Determine the (x, y) coordinate at the center of the cell enclosing the given text.  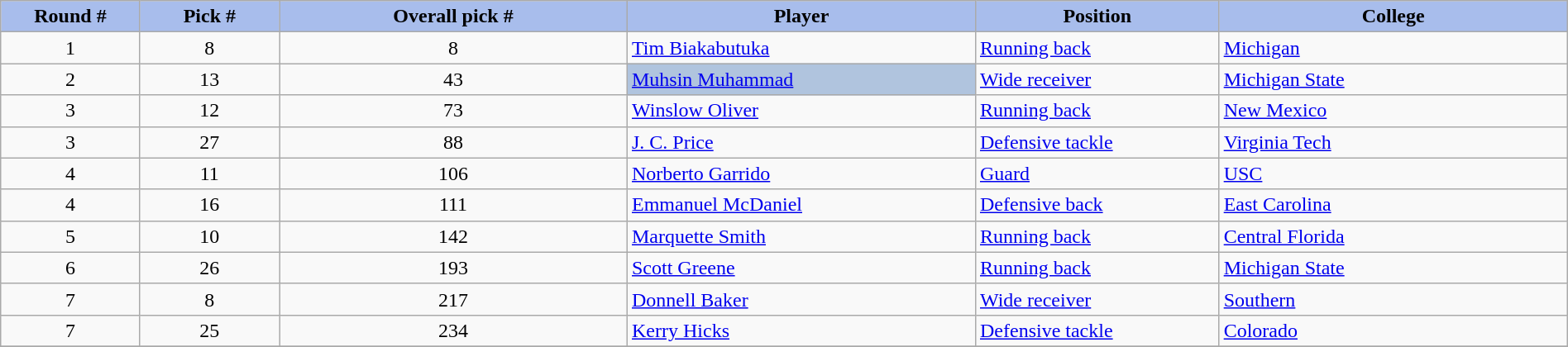
16 (209, 205)
Colorado (1393, 330)
Kerry Hicks (801, 330)
Marquette Smith (801, 236)
88 (453, 142)
234 (453, 330)
43 (453, 79)
25 (209, 330)
New Mexico (1393, 111)
Player (801, 17)
Defensive back (1097, 205)
Overall pick # (453, 17)
Position (1097, 17)
Central Florida (1393, 236)
12 (209, 111)
Round # (70, 17)
11 (209, 173)
142 (453, 236)
Scott Greene (801, 268)
2 (70, 79)
Pick # (209, 17)
Donnell Baker (801, 299)
East Carolina (1393, 205)
111 (453, 205)
1 (70, 48)
Virginia Tech (1393, 142)
Muhsin Muhammad (801, 79)
J. C. Price (801, 142)
73 (453, 111)
106 (453, 173)
27 (209, 142)
26 (209, 268)
Michigan (1393, 48)
217 (453, 299)
Tim Biakabutuka (801, 48)
Emmanuel McDaniel (801, 205)
USC (1393, 173)
College (1393, 17)
13 (209, 79)
Norberto Garrido (801, 173)
193 (453, 268)
6 (70, 268)
5 (70, 236)
10 (209, 236)
Winslow Oliver (801, 111)
Southern (1393, 299)
Guard (1097, 173)
